Detect which cell encompasses the target text, then output its [X, Y] center coordinate. 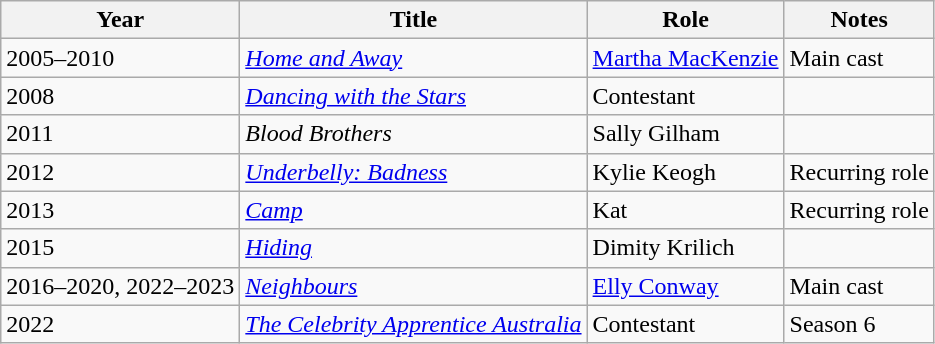
Dancing with the Stars [414, 96]
Elly Conway [686, 286]
Blood Brothers [414, 134]
Dimity Krilich [686, 248]
Martha MacKenzie [686, 58]
2016–2020, 2022–2023 [120, 286]
Title [414, 20]
2008 [120, 96]
2015 [120, 248]
Kat [686, 210]
2005–2010 [120, 58]
2011 [120, 134]
2022 [120, 324]
Neighbours [414, 286]
Underbelly: Badness [414, 172]
Sally Gilham [686, 134]
Kylie Keogh [686, 172]
Notes [859, 20]
2013 [120, 210]
Role [686, 20]
2012 [120, 172]
Season 6 [859, 324]
Camp [414, 210]
Hiding [414, 248]
Home and Away [414, 58]
The Celebrity Apprentice Australia [414, 324]
Year [120, 20]
